Identify which cell holds the provided text, then report its [X, Y] central coordinate. 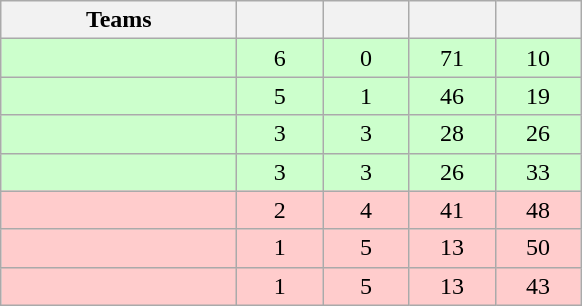
19 [538, 96]
2 [280, 210]
0 [366, 58]
48 [538, 210]
Teams [119, 20]
50 [538, 248]
33 [538, 172]
41 [452, 210]
6 [280, 58]
71 [452, 58]
43 [538, 286]
10 [538, 58]
4 [366, 210]
46 [452, 96]
28 [452, 134]
